Extract the [x, y] coordinate from the center of the cell holding the provided text.  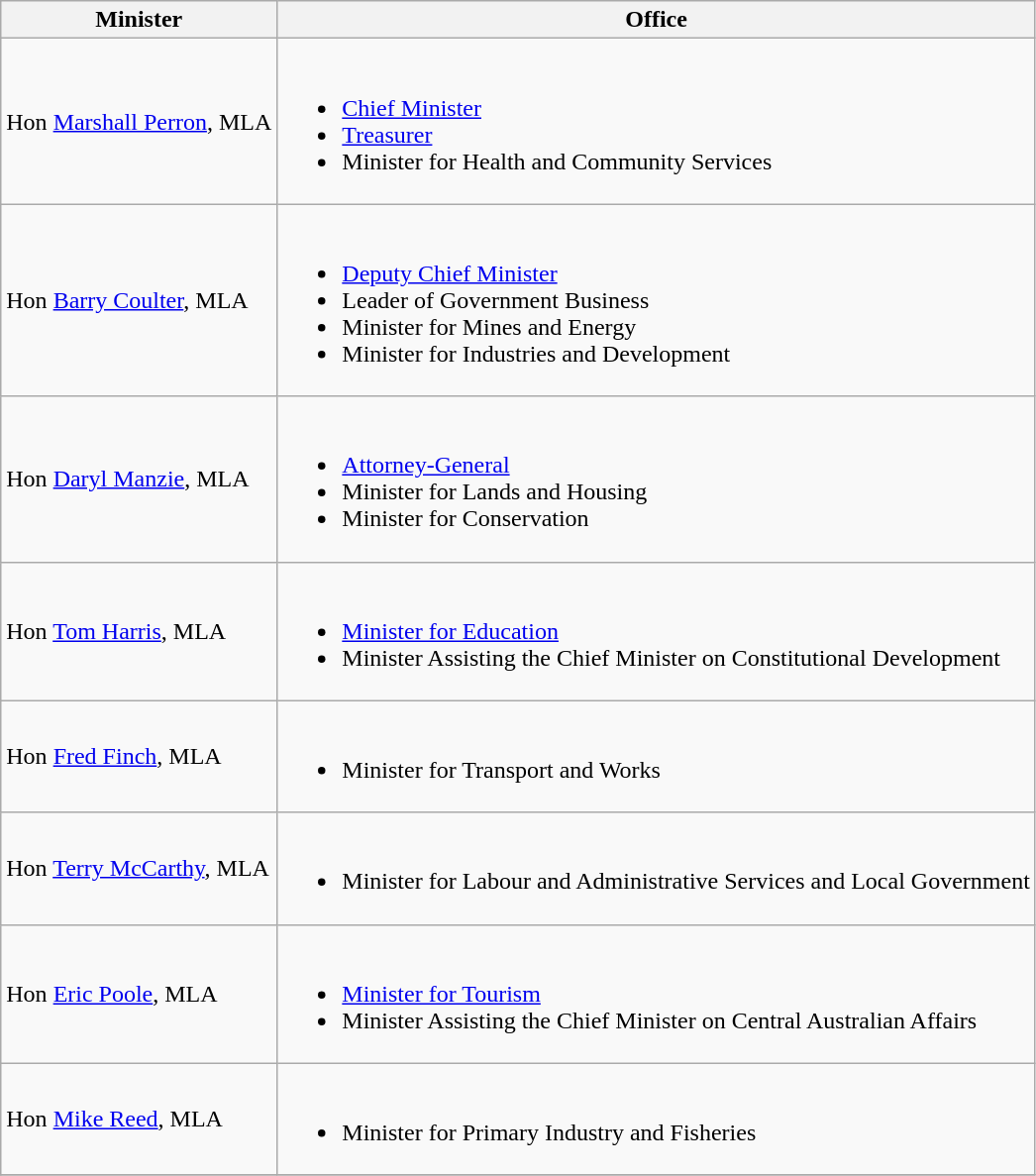
Hon Daryl Manzie, MLA [139, 480]
Office [657, 20]
Hon Barry Coulter, MLA [139, 300]
Hon Tom Harris, MLA [139, 631]
Minister [139, 20]
Minister for EducationMinister Assisting the Chief Minister on Constitutional Development [657, 631]
Deputy Chief MinisterLeader of Government BusinessMinister for Mines and EnergyMinister for Industries and Development [657, 300]
Attorney-GeneralMinister for Lands and HousingMinister for Conservation [657, 480]
Minister for TourismMinister Assisting the Chief Minister on Central Australian Affairs [657, 994]
Minister for Transport and Works [657, 757]
Hon Mike Reed, MLA [139, 1120]
Minister for Labour and Administrative Services and Local Government [657, 868]
Hon Terry McCarthy, MLA [139, 868]
Hon Eric Poole, MLA [139, 994]
Hon Marshall Perron, MLA [139, 121]
Chief MinisterTreasurerMinister for Health and Community Services [657, 121]
Hon Fred Finch, MLA [139, 757]
Minister for Primary Industry and Fisheries [657, 1120]
